Determine the [x, y] coordinate at the center of the cell enclosing the given text.  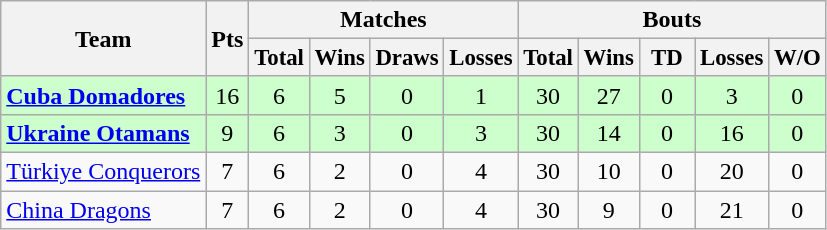
27 [608, 95]
Türkiye Conquerors [104, 172]
21 [732, 210]
20 [732, 172]
1 [481, 95]
Ukraine Otamans [104, 133]
Matches [384, 20]
Draws [407, 58]
W/O [798, 58]
China Dragons [104, 210]
Team [104, 39]
10 [608, 172]
Bouts [672, 20]
5 [340, 95]
TD [667, 58]
Cuba Domadores [104, 95]
14 [608, 133]
Pts [228, 39]
